Return the [x, y] coordinate for the center point of the cell that contains the specified text.  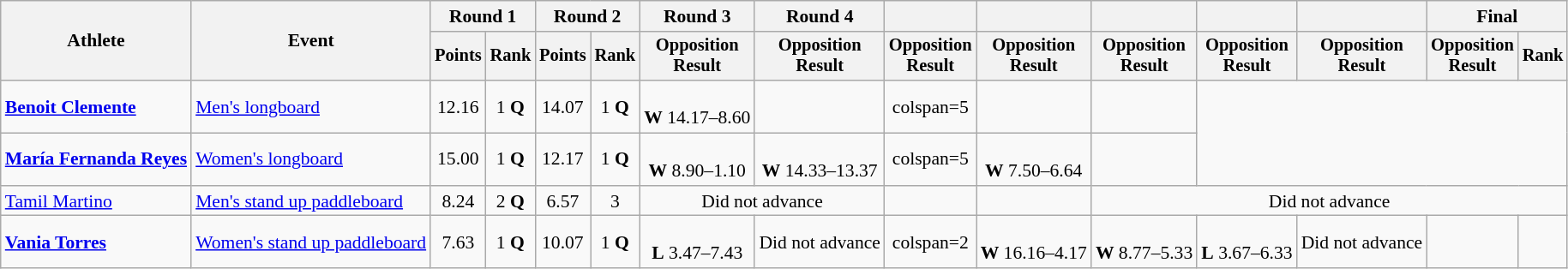
12.16 [458, 106]
W 14.17–8.60 [697, 106]
Round 4 [820, 16]
2 Q [511, 201]
Final [1497, 16]
Men's stand up paddleboard [310, 201]
Athlete [96, 41]
W 8.77–5.33 [1144, 242]
colspan=2 [931, 242]
Round 3 [697, 16]
6.57 [562, 201]
Women's longboard [310, 159]
W 8.90–1.10 [697, 159]
María Fernanda Reyes [96, 159]
Vania Torres [96, 242]
7.63 [458, 242]
L 3.47–7.43 [697, 242]
Men's longboard [310, 106]
14.07 [562, 106]
3 [616, 201]
Benoit Clemente [96, 106]
Women's stand up paddleboard [310, 242]
Event [310, 41]
Tamil Martino [96, 201]
W 16.16–4.17 [1034, 242]
L 3.67–6.33 [1247, 242]
Round 1 [483, 16]
8.24 [458, 201]
W 7.50–6.64 [1034, 159]
W 14.33–13.37 [820, 159]
12.17 [562, 159]
10.07 [562, 242]
15.00 [458, 159]
Round 2 [587, 16]
